Locate the cell with the specified text and output its (x, y) center coordinate. 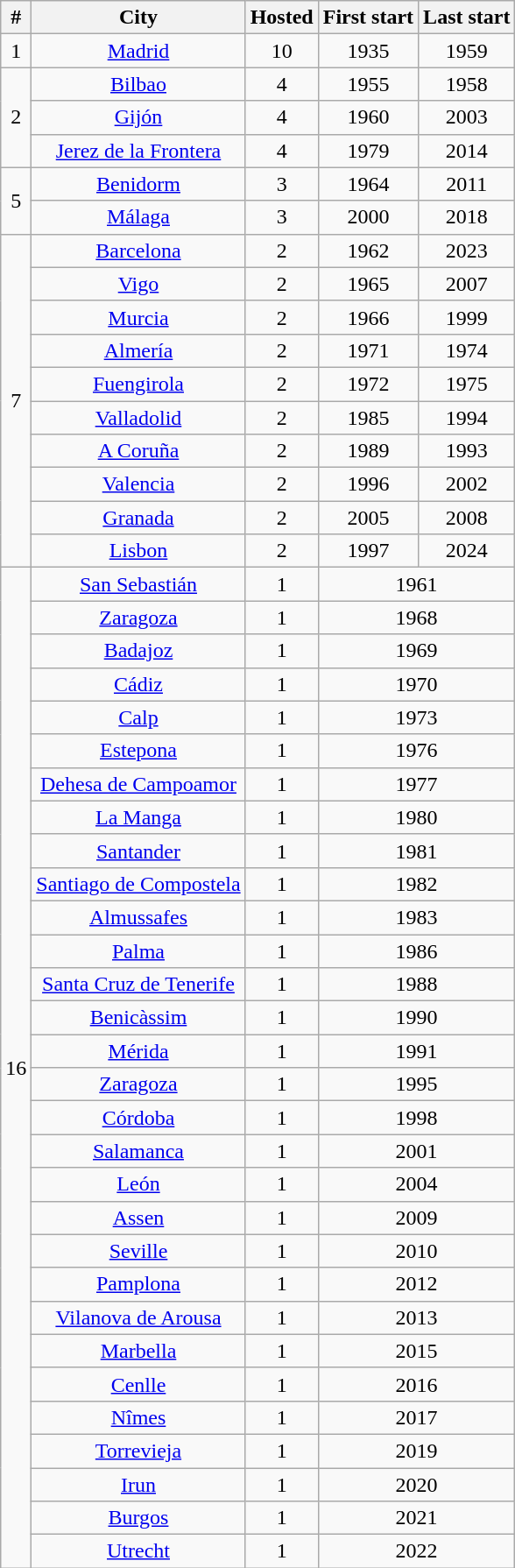
2002 (467, 484)
2005 (368, 518)
A Coruña (138, 451)
1991 (417, 1051)
2000 (368, 217)
1970 (417, 684)
San Sebastián (138, 584)
1965 (368, 284)
2022 (417, 1551)
1997 (368, 551)
Calp (138, 717)
2019 (417, 1451)
2004 (417, 1184)
1966 (368, 317)
Almussafes (138, 917)
Gijón (138, 117)
Cenlle (138, 1384)
2012 (417, 1284)
Jerez de la Frontera (138, 151)
Santiago de Compostela (138, 884)
1971 (368, 350)
First start (368, 18)
2015 (417, 1351)
1968 (417, 618)
1977 (417, 784)
2001 (417, 1151)
1961 (417, 584)
2018 (467, 217)
City (138, 18)
1973 (417, 717)
Irun (138, 1485)
1986 (417, 950)
2009 (417, 1218)
1969 (417, 651)
Burgos (138, 1518)
Valencia (138, 484)
7 (16, 401)
Córdoba (138, 1118)
1980 (417, 817)
2011 (467, 184)
Dehesa de Campoamor (138, 784)
2003 (467, 117)
2010 (417, 1251)
Barcelona (138, 251)
Lisbon (138, 551)
Pamplona (138, 1284)
Madrid (138, 51)
1975 (467, 384)
1999 (467, 317)
2021 (417, 1518)
1989 (368, 451)
La Manga (138, 817)
16 (16, 1068)
2014 (467, 151)
Assen (138, 1218)
León (138, 1184)
2017 (417, 1417)
Seville (138, 1251)
Utrecht (138, 1551)
1988 (417, 985)
1995 (417, 1084)
2024 (467, 551)
Cádiz (138, 684)
1994 (467, 418)
Granada (138, 518)
1964 (368, 184)
1959 (467, 51)
1955 (368, 84)
Palma (138, 950)
1985 (368, 418)
Fuengirola (138, 384)
Valladolid (138, 418)
2016 (417, 1384)
Torrevieja (138, 1451)
Vigo (138, 284)
2007 (467, 284)
Santa Cruz de Tenerife (138, 985)
2023 (467, 251)
Last start (467, 18)
Málaga (138, 217)
1976 (417, 751)
Nîmes (138, 1417)
Vilanova de Arousa (138, 1317)
Bilbao (138, 84)
1974 (467, 350)
1981 (417, 851)
Marbella (138, 1351)
Badajoz (138, 651)
1993 (467, 451)
Santander (138, 851)
1982 (417, 884)
1990 (417, 1018)
Benidorm (138, 184)
Estepona (138, 751)
5 (16, 201)
2013 (417, 1317)
1935 (368, 51)
Mérida (138, 1051)
1983 (417, 917)
Hosted (282, 18)
# (16, 18)
1972 (368, 384)
1979 (368, 151)
2020 (417, 1485)
10 (282, 51)
Murcia (138, 317)
1958 (467, 84)
Almería (138, 350)
1960 (368, 117)
Benicàssim (138, 1018)
1998 (417, 1118)
2008 (467, 518)
1996 (368, 484)
1962 (368, 251)
Salamanca (138, 1151)
